Locate the cell with the specified text and output its [X, Y] center coordinate. 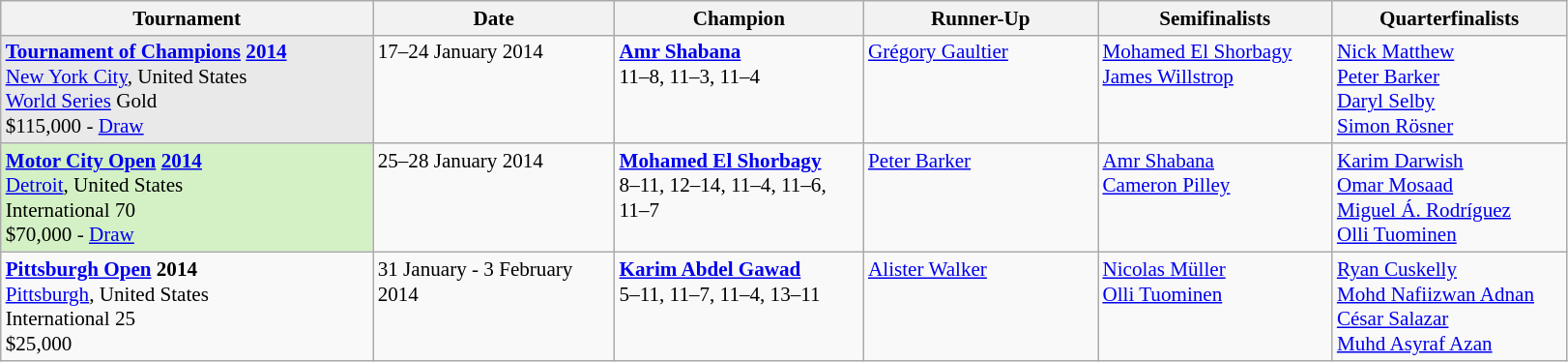
Ryan Cuskelly Mohd Nafiizwan Adnan César Salazar Muhd Asyraf Azan [1449, 306]
Champion [739, 17]
Grégory Gaultier [980, 89]
Mohamed El Shorbagy8–11, 12–14, 11–4, 11–6, 11–7 [739, 197]
Runner-Up [980, 17]
Pittsburgh Open 2014 Pittsburgh, United StatesInternational 25$25,000 [188, 306]
Motor City Open 2014 Detroit, United StatesInternational 70$70,000 - Draw [188, 197]
25–28 January 2014 [494, 197]
Karim Darwish Omar Mosaad Miguel Á. Rodríguez Olli Tuominen [1449, 197]
Karim Abdel Gawad5–11, 11–7, 11–4, 13–11 [739, 306]
Date [494, 17]
Tournament of Champions 2014 New York City, United StatesWorld Series Gold$115,000 - Draw [188, 89]
Semifinalists [1215, 17]
Nicolas Müller Olli Tuominen [1215, 306]
Alister Walker [980, 306]
Amr Shabana Cameron Pilley [1215, 197]
Quarterfinalists [1449, 17]
Amr Shabana11–8, 11–3, 11–4 [739, 89]
Peter Barker [980, 197]
Nick Matthew Peter Barker Daryl Selby Simon Rösner [1449, 89]
Tournament [188, 17]
Mohamed El Shorbagy James Willstrop [1215, 89]
17–24 January 2014 [494, 89]
31 January - 3 February 2014 [494, 306]
